Locate the cell with the specified text and output its [x, y] center coordinate. 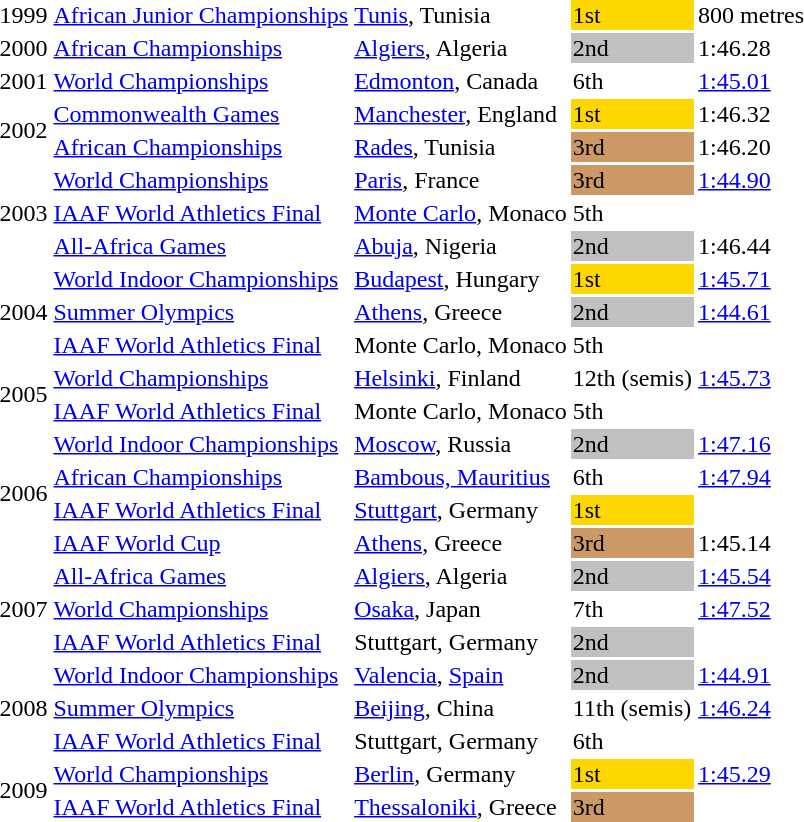
Commonwealth Games [201, 114]
Rades, Tunisia [461, 147]
African Junior Championships [201, 15]
Moscow, Russia [461, 444]
Budapest, Hungary [461, 279]
Bambous, Mauritius [461, 477]
7th [632, 609]
Thessaloniki, Greece [461, 807]
11th (semis) [632, 708]
12th (semis) [632, 378]
Beijing, China [461, 708]
Edmonton, Canada [461, 81]
Osaka, Japan [461, 609]
Berlin, Germany [461, 774]
Manchester, England [461, 114]
Abuja, Nigeria [461, 246]
Valencia, Spain [461, 675]
Tunis, Tunisia [461, 15]
Paris, France [461, 180]
IAAF World Cup [201, 543]
Helsinki, Finland [461, 378]
